Pinpoint the cell where the given text exists, returning its (x, y) midpoint coordinate. 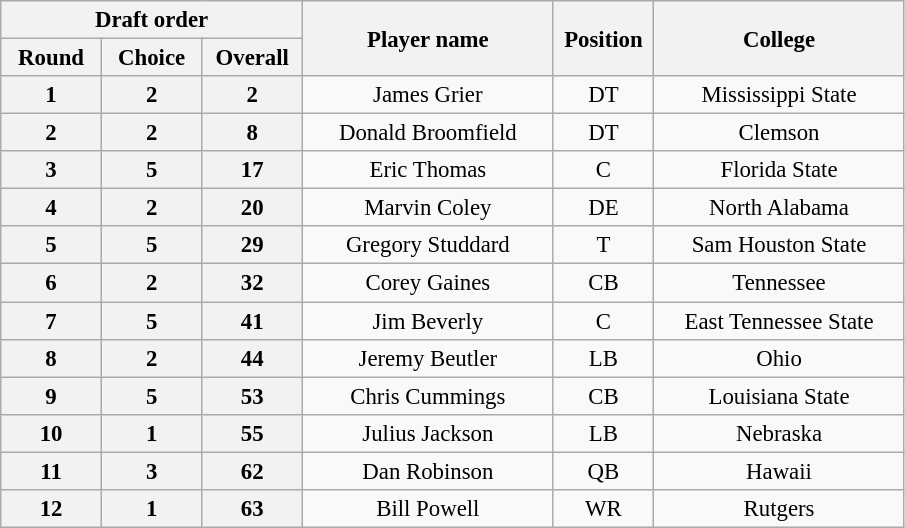
32 (252, 283)
20 (252, 208)
Nebraska (780, 433)
Player name (428, 38)
Corey Gaines (428, 283)
41 (252, 321)
29 (252, 245)
QB (604, 471)
53 (252, 396)
9 (52, 396)
Choice (152, 58)
17 (252, 170)
North Alabama (780, 208)
4 (52, 208)
Chris Cummings (428, 396)
Bill Powell (428, 509)
Clemson (780, 133)
T (604, 245)
WR (604, 509)
College (780, 38)
Marvin Coley (428, 208)
Gregory Studdard (428, 245)
Overall (252, 58)
63 (252, 509)
Jim Beverly (428, 321)
55 (252, 433)
Round (52, 58)
10 (52, 433)
Tennessee (780, 283)
James Grier (428, 95)
Florida State (780, 170)
Ohio (780, 358)
12 (52, 509)
11 (52, 471)
Louisiana State (780, 396)
Donald Broomfield (428, 133)
Eric Thomas (428, 170)
Dan Robinson (428, 471)
Mississippi State (780, 95)
Draft order (152, 20)
Hawaii (780, 471)
Julius Jackson (428, 433)
Rutgers (780, 509)
East Tennessee State (780, 321)
Jeremy Beutler (428, 358)
Position (604, 38)
44 (252, 358)
7 (52, 321)
DE (604, 208)
6 (52, 283)
Sam Houston State (780, 245)
62 (252, 471)
